From the cell containing the given text, extract its center point as (x, y) coordinate. 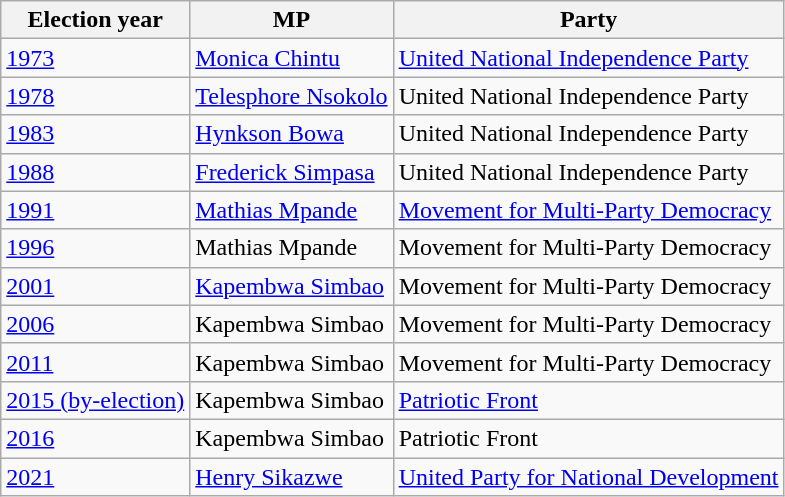
1973 (96, 58)
1978 (96, 96)
2015 (by-election) (96, 400)
2016 (96, 438)
MP (292, 20)
Telesphore Nsokolo (292, 96)
United Party for National Development (588, 477)
1983 (96, 134)
Monica Chintu (292, 58)
Party (588, 20)
Henry Sikazwe (292, 477)
2011 (96, 362)
Frederick Simpasa (292, 172)
2021 (96, 477)
1996 (96, 248)
1991 (96, 210)
2001 (96, 286)
Election year (96, 20)
1988 (96, 172)
Hynkson Bowa (292, 134)
2006 (96, 324)
